Search for the cell housing the specified text and yield its [x, y] center coordinate. 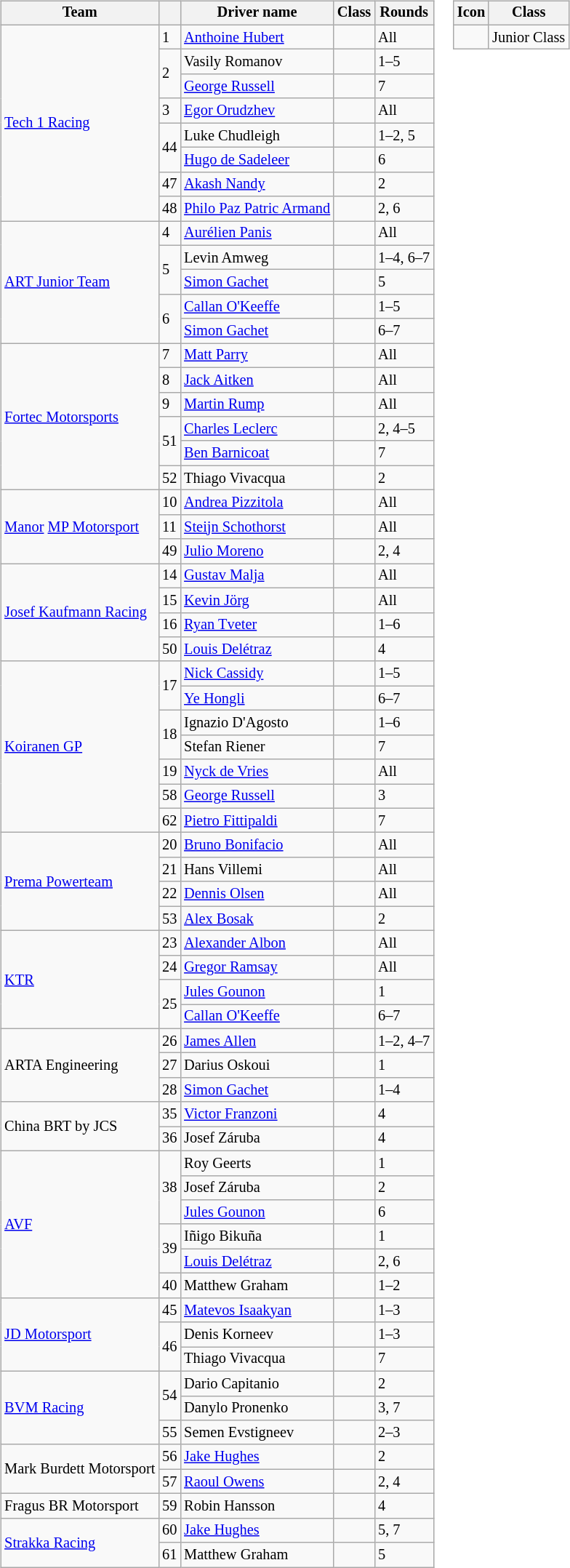
35 [169, 1114]
Steijn Schothorst [257, 527]
Mark Burdett Motorsport [80, 1469]
Victor Franzoni [257, 1114]
Josef Kaufmann Racing [80, 612]
ART Junior Team [80, 282]
8 [169, 380]
3, 7 [404, 1408]
39 [169, 1248]
Gregor Ramsay [257, 967]
Denis Korneev [257, 1335]
Prema Powerteam [80, 881]
54 [169, 1395]
China BRT by JCS [80, 1126]
Hans Villemi [257, 870]
38 [169, 1187]
Ignazio D'Agosto [257, 723]
10 [169, 503]
Pietro Fittipaldi [257, 820]
1–2 [404, 1286]
27 [169, 1065]
Manor MP Motorsport [80, 527]
Matt Parry [257, 356]
62 [169, 820]
28 [169, 1090]
Bruno Bonifacio [257, 845]
1–4, 6–7 [404, 257]
Anthoine Hubert [257, 37]
Philo Paz Patric Armand [257, 209]
49 [169, 551]
53 [169, 919]
Kevin Jörg [257, 600]
Tech 1 Racing [80, 122]
Ben Barnicoat [257, 453]
Hugo de Sadeleer [257, 160]
40 [169, 1286]
24 [169, 967]
1–4 [404, 1090]
Danylo Pronenko [257, 1408]
16 [169, 625]
56 [169, 1457]
Ye Hongli [257, 698]
Driver name [257, 13]
36 [169, 1139]
Koiranen GP [80, 747]
Julio Moreno [257, 551]
James Allen [257, 1041]
50 [169, 649]
ARTA Engineering [80, 1065]
61 [169, 1555]
Alexander Albon [257, 943]
Robin Hansson [257, 1506]
Icon [471, 13]
46 [169, 1347]
26 [169, 1041]
Gustav Malja [257, 576]
11 [169, 527]
23 [169, 943]
AVF [80, 1224]
45 [169, 1310]
44 [169, 147]
Aurélien Panis [257, 233]
Fortec Motorsports [80, 417]
2, 4–5 [404, 429]
1–2, 4–7 [404, 1041]
20 [169, 845]
Fragus BR Motorsport [80, 1506]
Raoul Owens [257, 1481]
19 [169, 772]
Iñigo Bikuña [257, 1236]
9 [169, 404]
58 [169, 796]
Dennis Olsen [257, 894]
2–3 [404, 1433]
Roy Geerts [257, 1163]
18 [169, 735]
Dario Capitanio [257, 1383]
48 [169, 209]
55 [169, 1433]
Rounds [404, 13]
Egor Orudzhev [257, 111]
BVM Racing [80, 1408]
Ryan Tveter [257, 625]
47 [169, 184]
Martin Rump [257, 404]
Team [80, 13]
JD Motorsport [80, 1334]
Matevos Isaakyan [257, 1310]
1–2, 5 [404, 135]
Junior Class [529, 37]
17 [169, 685]
57 [169, 1481]
Vasily Romanov [257, 62]
Luke Chudleigh [257, 135]
Levin Amweg [257, 257]
25 [169, 1004]
5, 7 [404, 1530]
Alex Bosak [257, 919]
51 [169, 441]
22 [169, 894]
59 [169, 1506]
Nick Cassidy [257, 673]
Andrea Pizzitola [257, 503]
15 [169, 600]
Jack Aitken [257, 380]
KTR [80, 980]
Strakka Racing [80, 1542]
Nyck de Vries [257, 772]
Semen Evstigneev [257, 1433]
14 [169, 576]
21 [169, 870]
52 [169, 478]
Stefan Riener [257, 747]
Akash Nandy [257, 184]
Charles Leclerc [257, 429]
Darius Oskoui [257, 1065]
60 [169, 1530]
